From the cell containing the given text, extract its center point as (x, y) coordinate. 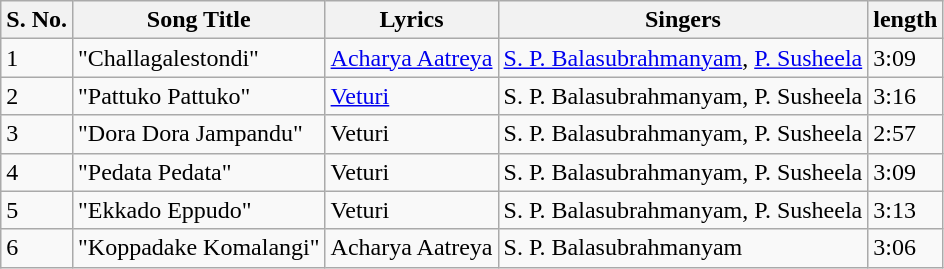
"Pedata Pedata" (198, 172)
Song Title (198, 20)
S. No. (37, 20)
5 (37, 210)
1 (37, 58)
Lyrics (412, 20)
6 (37, 248)
"Koppadake Komalangi" (198, 248)
"Ekkado Eppudo" (198, 210)
3:16 (906, 96)
2:57 (906, 134)
4 (37, 172)
3 (37, 134)
3:06 (906, 248)
length (906, 20)
"Pattuko Pattuko" (198, 96)
"Dora Dora Jampandu" (198, 134)
2 (37, 96)
S. P. Balasubrahmanyam (683, 248)
"Challagalestondi" (198, 58)
3:13 (906, 210)
Singers (683, 20)
